For the text-containing cell, return its midpoint in [X, Y] coordinate format. 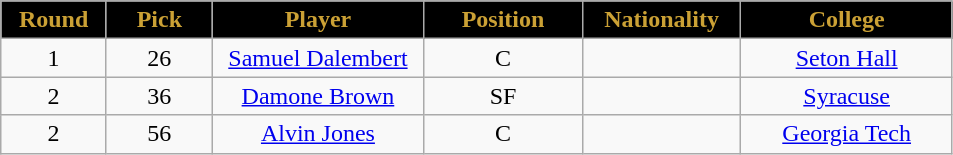
SF [504, 96]
Samuel Dalembert [318, 58]
56 [159, 134]
Seton Hall [847, 58]
College [847, 20]
Round [54, 20]
Player [318, 20]
Pick [159, 20]
36 [159, 96]
Damone Brown [318, 96]
Syracuse [847, 96]
26 [159, 58]
Position [504, 20]
Alvin Jones [318, 134]
Georgia Tech [847, 134]
1 [54, 58]
Nationality [662, 20]
